Find where the given text appears and provide that cell's center as (x, y) coordinate. 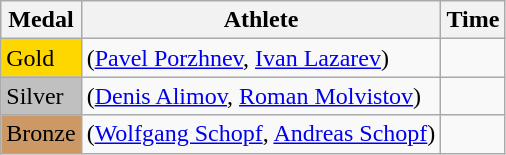
(Pavel Porzhnev, Ivan Lazarev) (261, 58)
Athlete (261, 20)
Silver (41, 96)
Medal (41, 20)
(Denis Alimov, Roman Molvistov) (261, 96)
(Wolfgang Schopf, Andreas Schopf) (261, 134)
Gold (41, 58)
Bronze (41, 134)
Time (473, 20)
